Locate the cell with the specified text and output its [x, y] center coordinate. 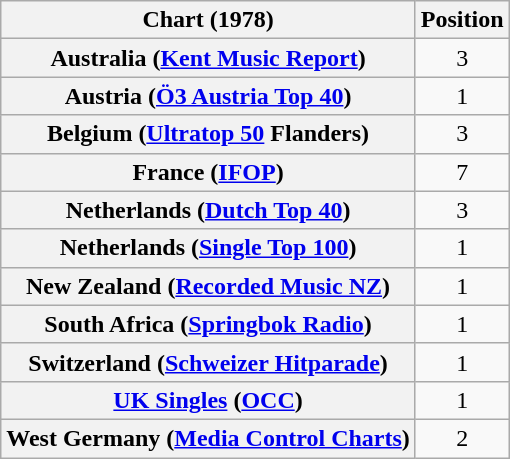
Netherlands (Dutch Top 40) [208, 210]
Switzerland (Schweizer Hitparade) [208, 362]
Position [462, 20]
South Africa (Springbok Radio) [208, 324]
Netherlands (Single Top 100) [208, 248]
New Zealand (Recorded Music NZ) [208, 286]
Australia (Kent Music Report) [208, 58]
Belgium (Ultratop 50 Flanders) [208, 134]
UK Singles (OCC) [208, 400]
West Germany (Media Control Charts) [208, 438]
Austria (Ö3 Austria Top 40) [208, 96]
Chart (1978) [208, 20]
2 [462, 438]
France (IFOP) [208, 172]
7 [462, 172]
